Return (x, y) of the center of cell containing provided text 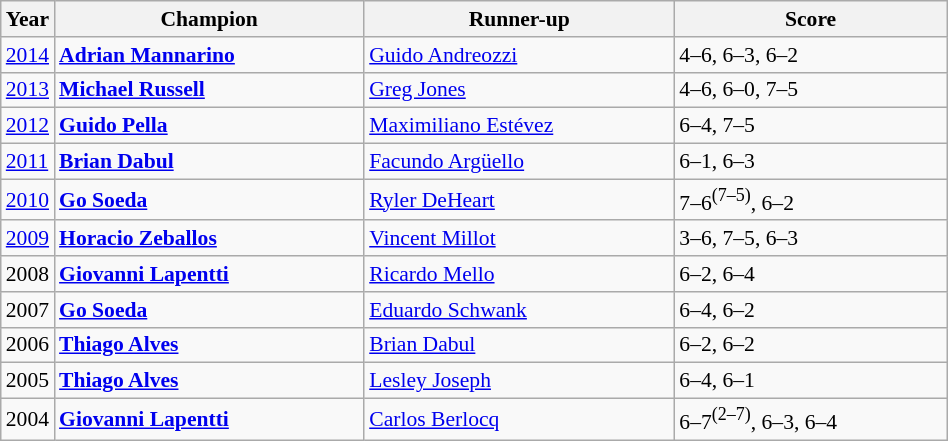
Vincent Millot (519, 239)
Champion (209, 19)
6–4, 7–5 (810, 126)
Michael Russell (209, 90)
6–4, 6–1 (810, 381)
2006 (28, 345)
6–2, 6–4 (810, 274)
2013 (28, 90)
7–6(7–5), 6–2 (810, 200)
Ryler DeHeart (519, 200)
Guido Andreozzi (519, 55)
2011 (28, 162)
6–2, 6–2 (810, 345)
Maximiliano Estévez (519, 126)
2007 (28, 310)
2014 (28, 55)
6–7(2–7), 6–3, 6–4 (810, 420)
4–6, 6–3, 6–2 (810, 55)
Ricardo Mello (519, 274)
6–4, 6–2 (810, 310)
Carlos Berlocq (519, 420)
2009 (28, 239)
Year (28, 19)
4–6, 6–0, 7–5 (810, 90)
Horacio Zeballos (209, 239)
Score (810, 19)
3–6, 7–5, 6–3 (810, 239)
Lesley Joseph (519, 381)
6–1, 6–3 (810, 162)
2008 (28, 274)
Adrian Mannarino (209, 55)
Greg Jones (519, 90)
2010 (28, 200)
2005 (28, 381)
Facundo Argüello (519, 162)
2004 (28, 420)
2012 (28, 126)
Guido Pella (209, 126)
Runner-up (519, 19)
Eduardo Schwank (519, 310)
